Search for the cell housing the specified text and yield its [x, y] center coordinate. 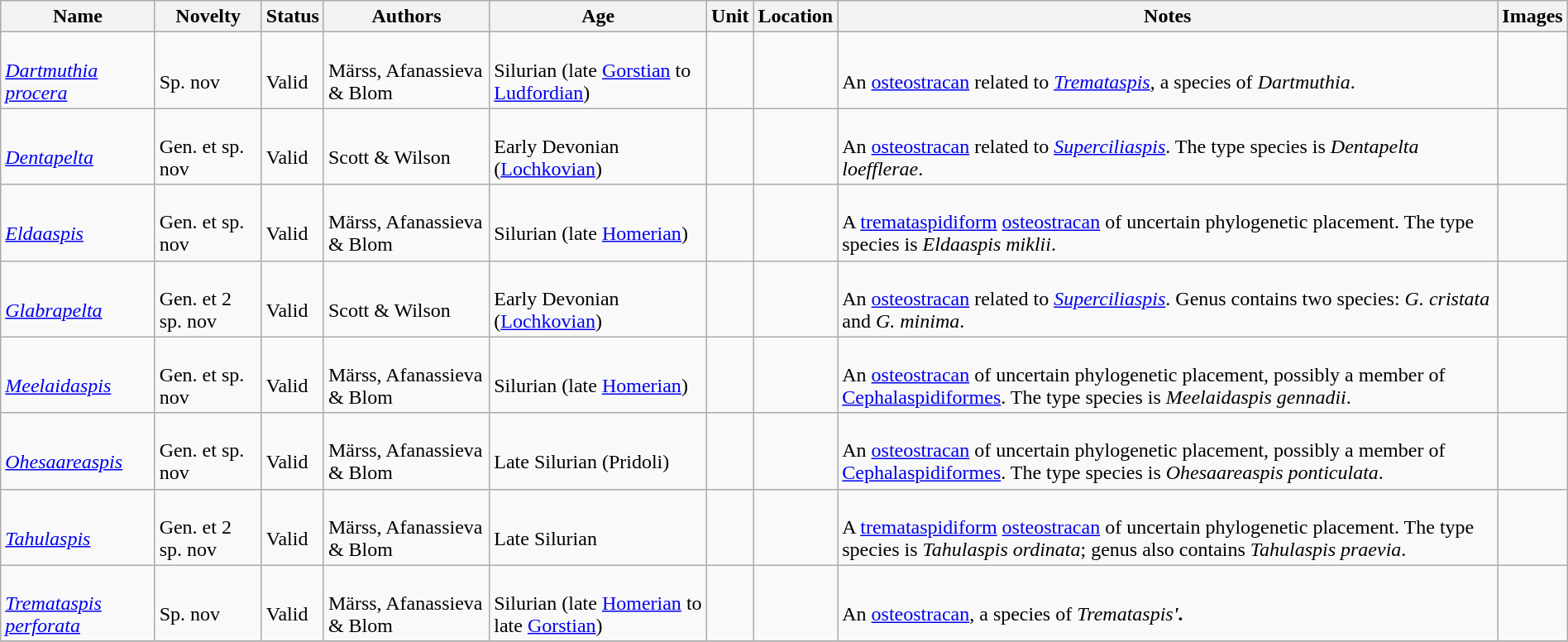
Meelaidaspis [78, 375]
Location [796, 17]
Glabrapelta [78, 299]
An osteostracan related to Superciliaspis. Genus contains two species: G. cristata and G. minima. [1168, 299]
Notes [1168, 17]
Age [599, 17]
Late Silurian [599, 527]
Tremataspis perforata [78, 603]
Authors [406, 17]
Novelty [208, 17]
An osteostracan of uncertain phylogenetic placement, possibly a member of Cephalaspidiformes. The type species is Ohesaareaspis ponticulata. [1168, 451]
Images [1532, 17]
Dartmuthia procera [78, 70]
An osteostracan related to Tremataspis, a species of Dartmuthia. [1168, 70]
An osteostracan, a species of Tremataspis'. [1168, 603]
Name [78, 17]
A tremataspidiform osteostracan of uncertain phylogenetic placement. The type species is Tahulaspis ordinata; genus also contains Tahulaspis praevia. [1168, 527]
Eldaaspis [78, 223]
Status [293, 17]
Late Silurian (Pridoli) [599, 451]
An osteostracan related to Superciliaspis. The type species is Dentapelta loefflerae. [1168, 146]
Unit [730, 17]
Tahulaspis [78, 527]
Dentapelta [78, 146]
Silurian (late Homerian to late Gorstian) [599, 603]
Ohesaareaspis [78, 451]
A tremataspidiform osteostracan of uncertain phylogenetic placement. The type species is Eldaaspis miklii. [1168, 223]
Silurian (late Gorstian to Ludfordian) [599, 70]
An osteostracan of uncertain phylogenetic placement, possibly a member of Cephalaspidiformes. The type species is Meelaidaspis gennadii. [1168, 375]
